Extract the (X, Y) coordinate from the center of the cell holding the provided text.  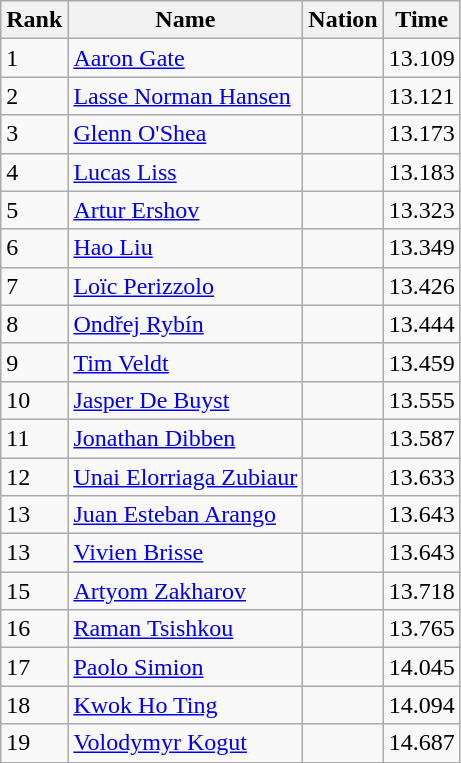
13.183 (422, 172)
Loïc Perizzolo (186, 286)
1 (34, 58)
16 (34, 629)
13.323 (422, 210)
Jonathan Dibben (186, 438)
13.765 (422, 629)
8 (34, 324)
4 (34, 172)
Raman Tsishkou (186, 629)
Kwok Ho Ting (186, 705)
13.444 (422, 324)
Unai Elorriaga Zubiaur (186, 477)
13.633 (422, 477)
19 (34, 743)
Name (186, 20)
13.349 (422, 248)
Tim Veldt (186, 362)
14.094 (422, 705)
Jasper De Buyst (186, 400)
13.459 (422, 362)
13.173 (422, 134)
13.718 (422, 591)
10 (34, 400)
15 (34, 591)
18 (34, 705)
Time (422, 20)
Hao Liu (186, 248)
7 (34, 286)
14.045 (422, 667)
17 (34, 667)
Paolo Simion (186, 667)
13.121 (422, 96)
Juan Esteban Arango (186, 515)
Nation (343, 20)
5 (34, 210)
9 (34, 362)
3 (34, 134)
13.555 (422, 400)
Artur Ershov (186, 210)
Vivien Brisse (186, 553)
Rank (34, 20)
12 (34, 477)
2 (34, 96)
Volodymyr Kogut (186, 743)
Ondřej Rybín (186, 324)
Aaron Gate (186, 58)
14.687 (422, 743)
11 (34, 438)
Lucas Liss (186, 172)
Lasse Norman Hansen (186, 96)
13.426 (422, 286)
13.587 (422, 438)
Glenn O'Shea (186, 134)
13.109 (422, 58)
6 (34, 248)
Artyom Zakharov (186, 591)
